Scan for the cell matching the given text and deliver its (x, y) coordinate at center. 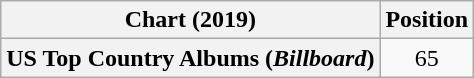
Position (427, 20)
US Top Country Albums (Billboard) (190, 58)
65 (427, 58)
Chart (2019) (190, 20)
